Output the (X, Y) coordinate of the center of the cell containing the given text.  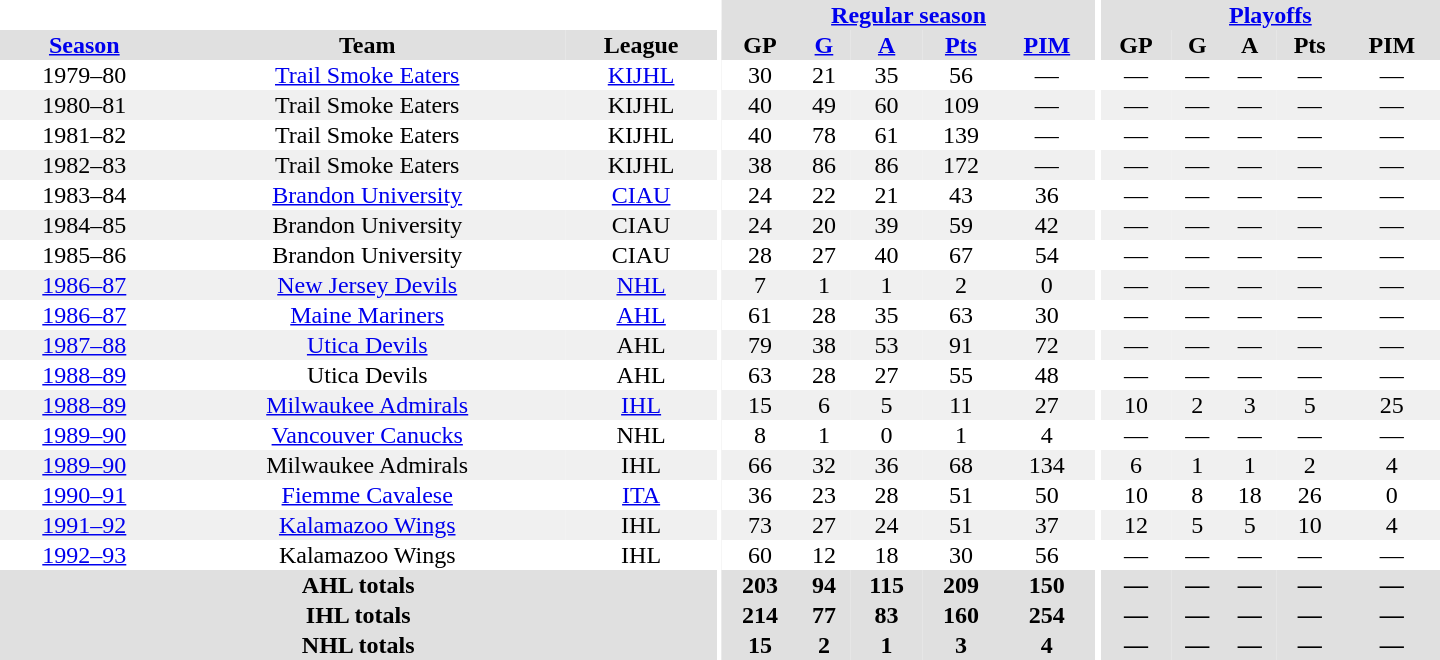
94 (824, 585)
11 (961, 405)
Team (368, 45)
1990–91 (84, 495)
1982–83 (84, 165)
Season (84, 45)
83 (886, 615)
67 (961, 255)
66 (760, 465)
Vancouver Canucks (368, 435)
49 (824, 105)
109 (961, 105)
26 (1310, 495)
20 (824, 225)
1984–85 (84, 225)
ITA (642, 495)
72 (1047, 345)
23 (824, 495)
139 (961, 135)
1987–88 (84, 345)
NHL totals (358, 645)
115 (886, 585)
1979–80 (84, 75)
50 (1047, 495)
42 (1047, 225)
134 (1047, 465)
1981–82 (84, 135)
150 (1047, 585)
55 (961, 375)
254 (1047, 615)
Fiemme Cavalese (368, 495)
1983–84 (84, 195)
7 (760, 285)
68 (961, 465)
214 (760, 615)
39 (886, 225)
1992–93 (84, 555)
203 (760, 585)
32 (824, 465)
209 (961, 585)
59 (961, 225)
25 (1392, 405)
1991–92 (84, 525)
22 (824, 195)
43 (961, 195)
Regular season (908, 15)
37 (1047, 525)
91 (961, 345)
73 (760, 525)
77 (824, 615)
Maine Mariners (368, 315)
160 (961, 615)
New Jersey Devils (368, 285)
79 (760, 345)
78 (824, 135)
AHL totals (358, 585)
1980–81 (84, 105)
League (642, 45)
1985–86 (84, 255)
172 (961, 165)
IHL totals (358, 615)
48 (1047, 375)
Playoffs (1270, 15)
53 (886, 345)
54 (1047, 255)
